Extract the [x, y] coordinate from the center of the cell holding the provided text.  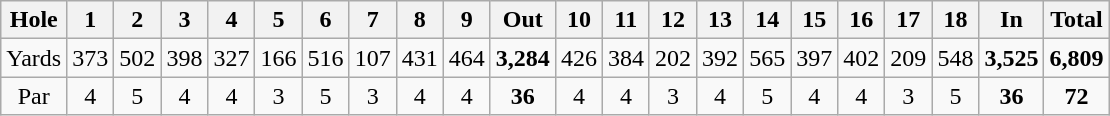
209 [908, 58]
502 [138, 58]
202 [672, 58]
107 [372, 58]
11 [626, 20]
516 [326, 58]
1 [90, 20]
402 [862, 58]
13 [720, 20]
Out [522, 20]
17 [908, 20]
426 [578, 58]
7 [372, 20]
14 [768, 20]
397 [814, 58]
8 [420, 20]
6,809 [1076, 58]
15 [814, 20]
398 [184, 58]
12 [672, 20]
Hole [34, 20]
Yards [34, 58]
548 [956, 58]
373 [90, 58]
327 [232, 58]
3,525 [1012, 58]
392 [720, 58]
10 [578, 20]
72 [1076, 96]
Par [34, 96]
18 [956, 20]
431 [420, 58]
Total [1076, 20]
In [1012, 20]
6 [326, 20]
16 [862, 20]
2 [138, 20]
384 [626, 58]
3,284 [522, 58]
464 [466, 58]
9 [466, 20]
166 [278, 58]
565 [768, 58]
